Detect which cell encompasses the target text, then output its (X, Y) center coordinate. 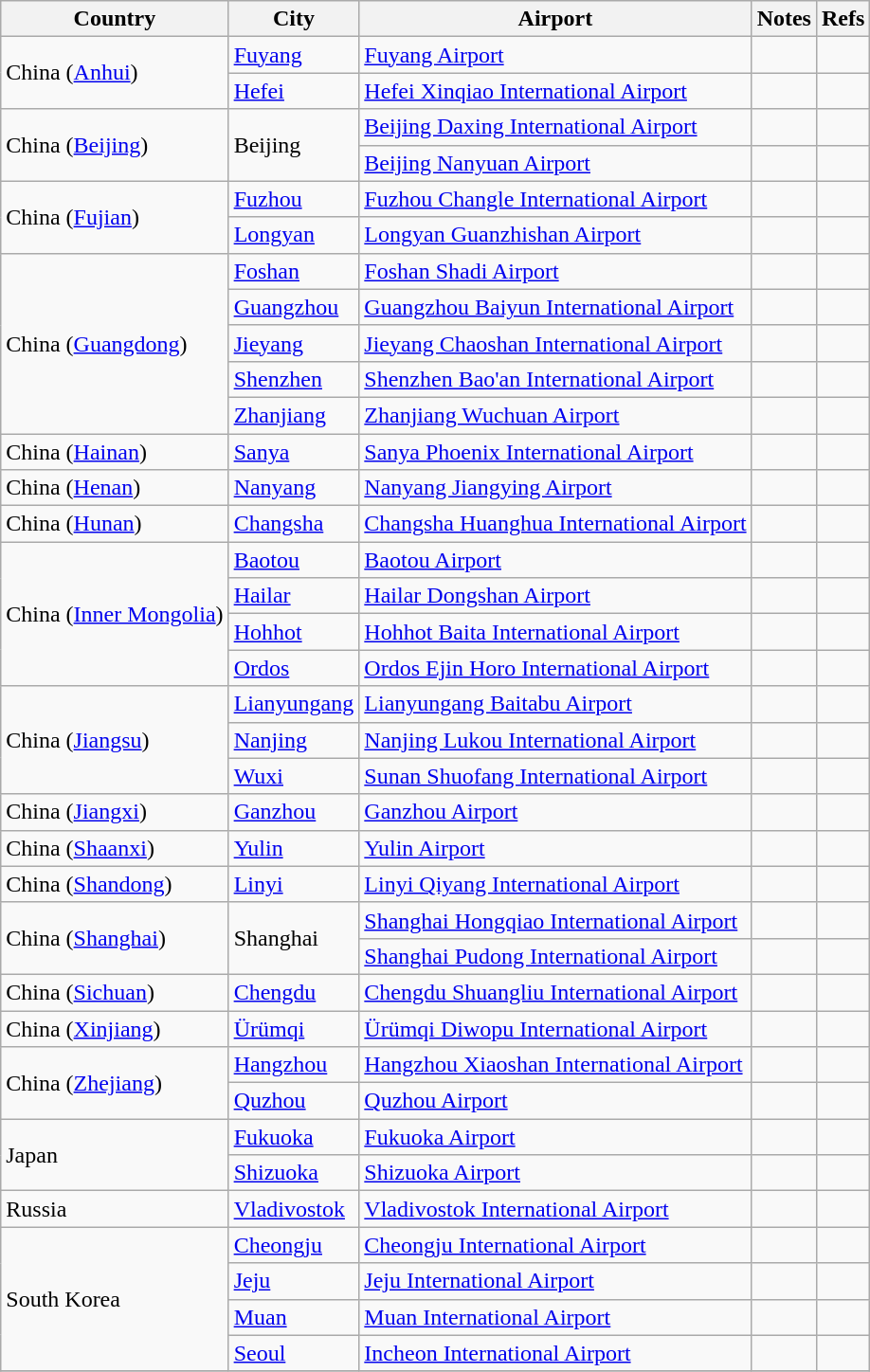
China (Jiangxi) (115, 812)
Muan (294, 1317)
Ordos (294, 668)
Hefei Xinqiao International Airport (555, 91)
Notes (784, 19)
Jeju International Airport (555, 1281)
Hohhot (294, 632)
Beijing Daxing International Airport (555, 127)
Airport (555, 19)
Shizuoka Airport (555, 1173)
Linyi (294, 884)
Ordos Ejin Horo International Airport (555, 668)
Vladivostok International Airport (555, 1209)
Baotou (294, 560)
China (Inner Mongolia) (115, 614)
Fukuoka Airport (555, 1137)
Foshan Shadi Airport (555, 271)
China (Henan) (115, 488)
Chengdu Shuangliu International Airport (555, 992)
China (Shaanxi) (115, 848)
Ganzhou Airport (555, 812)
China (Hainan) (115, 452)
Fukuoka (294, 1137)
City (294, 19)
Longyan (294, 235)
China (Guangdong) (115, 343)
Seoul (294, 1353)
Fuzhou (294, 199)
Ürümqi (294, 1028)
Shanghai Pudong International Airport (555, 956)
China (Jiangsu) (115, 740)
Lianyungang (294, 704)
Nanjing Lukou International Airport (555, 740)
Hohhot Baita International Airport (555, 632)
Foshan (294, 271)
Shanghai Hongqiao International Airport (555, 920)
Wuxi (294, 776)
Quzhou (294, 1101)
Longyan Guanzhishan Airport (555, 235)
Beijing Nanyuan Airport (555, 163)
Hefei (294, 91)
Guangzhou (294, 307)
South Korea (115, 1299)
Changsha (294, 524)
Changsha Huanghua International Airport (555, 524)
Shanghai (294, 938)
Zhanjiang (294, 415)
Sunan Shuofang International Airport (555, 776)
Fuyang (294, 55)
China (Xinjiang) (115, 1028)
China (Shandong) (115, 884)
Fuyang Airport (555, 55)
Country (115, 19)
Russia (115, 1209)
Sanya Phoenix International Airport (555, 452)
Sanya (294, 452)
Shizuoka (294, 1173)
Hailar (294, 596)
Shenzhen (294, 379)
Yulin Airport (555, 848)
Shenzhen Bao'an International Airport (555, 379)
Jeju (294, 1281)
Nanyang (294, 488)
Beijing (294, 145)
China (Sichuan) (115, 992)
Zhanjiang Wuchuan Airport (555, 415)
Refs (843, 19)
China (Anhui) (115, 73)
Incheon International Airport (555, 1353)
Quzhou Airport (555, 1101)
Japan (115, 1155)
Ürümqi Diwopu International Airport (555, 1028)
Guangzhou Baiyun International Airport (555, 307)
Hangzhou Xiaoshan International Airport (555, 1065)
China (Fujian) (115, 217)
Hailar Dongshan Airport (555, 596)
Baotou Airport (555, 560)
Lianyungang Baitabu Airport (555, 704)
China (Hunan) (115, 524)
China (Shanghai) (115, 938)
Muan International Airport (555, 1317)
Nanjing (294, 740)
Nanyang Jiangying Airport (555, 488)
Jieyang (294, 343)
Cheongju (294, 1245)
Ganzhou (294, 812)
Yulin (294, 848)
Vladivostok (294, 1209)
Chengdu (294, 992)
Linyi Qiyang International Airport (555, 884)
Hangzhou (294, 1065)
Jieyang Chaoshan International Airport (555, 343)
Cheongju International Airport (555, 1245)
Fuzhou Changle International Airport (555, 199)
China (Zhejiang) (115, 1083)
China (Beijing) (115, 145)
